Locate the cell with the specified text and output its (x, y) center coordinate. 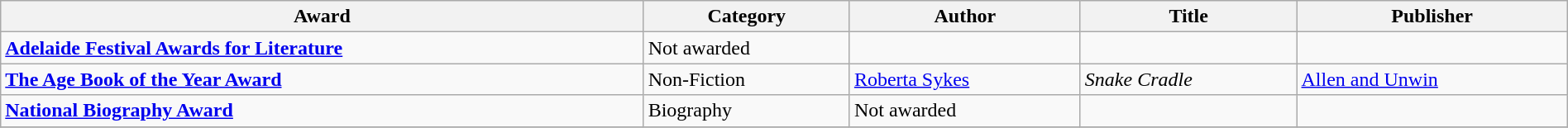
Snake Cradle (1188, 79)
The Age Book of the Year Award (323, 79)
Author (964, 17)
Non-Fiction (746, 79)
Title (1188, 17)
National Biography Award (323, 111)
Adelaide Festival Awards for Literature (323, 48)
Category (746, 17)
Award (323, 17)
Publisher (1432, 17)
Roberta Sykes (964, 79)
Allen and Unwin (1432, 79)
Biography (746, 111)
